Return the (X, Y) coordinate for the center point of the cell that contains the specified text.  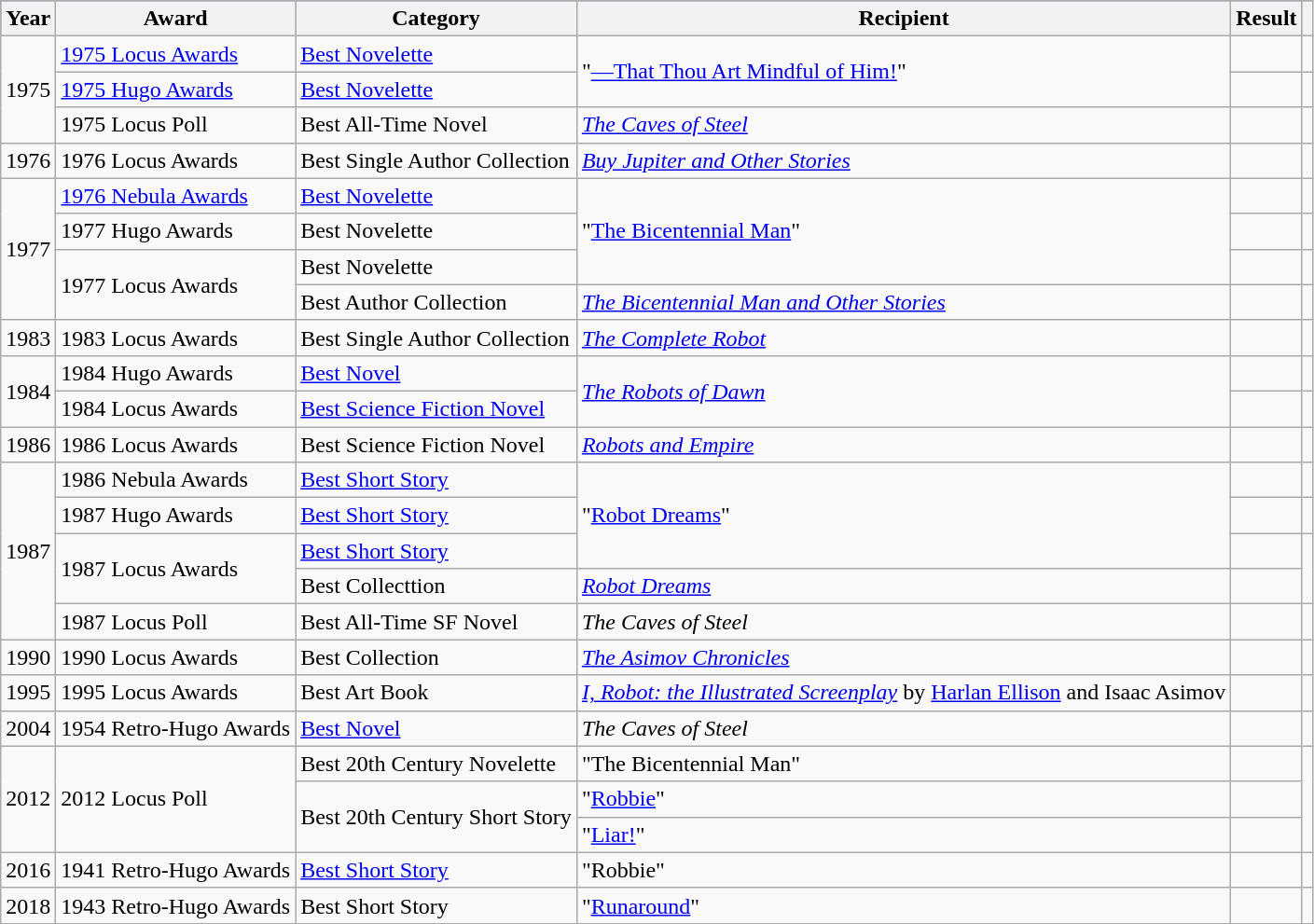
Best All-Time SF Novel (436, 622)
1976 Nebula Awards (175, 196)
1977 (28, 249)
1943 Retro-Hugo Awards (175, 905)
1977 Hugo Awards (175, 231)
2012 (28, 799)
1995 Locus Awards (175, 693)
2012 Locus Poll (175, 799)
The Complete Robot (903, 338)
The Asimov Chronicles (903, 657)
1941 Retro-Hugo Awards (175, 870)
Award (175, 19)
1984 Locus Awards (175, 408)
1983 Locus Awards (175, 338)
Best 20th Century Novelette (436, 764)
Result (1266, 19)
1954 Retro-Hugo Awards (175, 728)
Best Collection (436, 657)
1986 (28, 445)
Best 20th Century Short Story (436, 817)
"Liar!" (903, 834)
1976 Locus Awards (175, 160)
1986 Locus Awards (175, 445)
"—That Thou Art Mindful of Him!" (903, 72)
1987 Locus Poll (175, 622)
The Bicentennial Man and Other Stories (903, 302)
Robots and Empire (903, 445)
1975 (28, 90)
1990 Locus Awards (175, 657)
"Robot Dreams" (903, 516)
I, Robot: the Illustrated Screenplay by Harlan Ellison and Isaac Asimov (903, 693)
Robot Dreams (903, 586)
Year (28, 19)
Best Collecttion (436, 586)
1987 (28, 551)
1975 Hugo Awards (175, 90)
1977 Locus Awards (175, 284)
1976 (28, 160)
Best Art Book (436, 693)
1995 (28, 693)
1975 Locus Awards (175, 54)
Best All-Time Novel (436, 125)
1990 (28, 657)
1983 (28, 338)
2016 (28, 870)
Category (436, 19)
1986 Nebula Awards (175, 480)
2004 (28, 728)
"Runaround" (903, 905)
The Robots of Dawn (903, 391)
1987 Hugo Awards (175, 516)
2018 (28, 905)
1975 Locus Poll (175, 125)
1987 Locus Awards (175, 569)
Best Author Collection (436, 302)
1984 Hugo Awards (175, 373)
Recipient (903, 19)
1984 (28, 391)
Buy Jupiter and Other Stories (903, 160)
